Provide the [X, Y] coordinate of the cell's center where the given text is located.  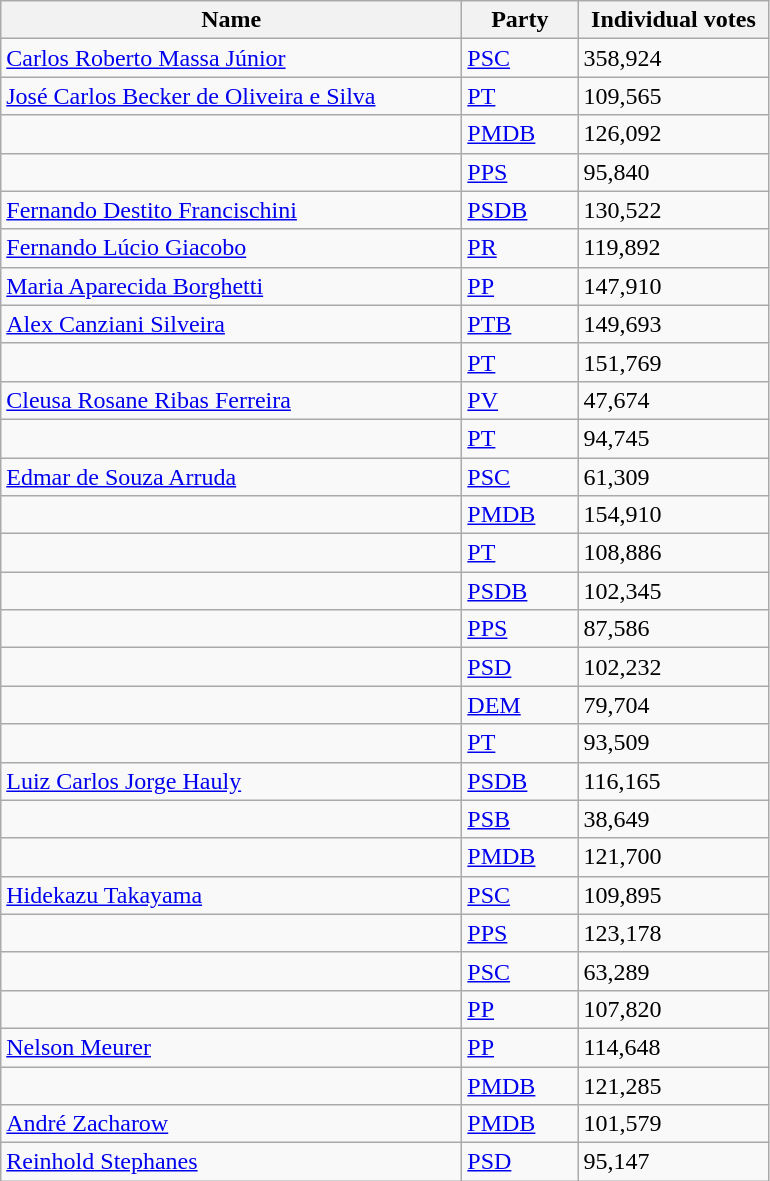
149,693 [674, 324]
PSB [520, 819]
José Carlos Becker de Oliveira e Silva [232, 96]
87,586 [674, 629]
147,910 [674, 286]
108,886 [674, 553]
André Zacharow [232, 1124]
Name [232, 20]
79,704 [674, 705]
Reinhold Stephanes [232, 1162]
130,522 [674, 210]
DEM [520, 705]
121,285 [674, 1085]
38,649 [674, 819]
126,092 [674, 134]
Cleusa Rosane Ribas Ferreira [232, 400]
PR [520, 248]
109,565 [674, 96]
358,924 [674, 58]
101,579 [674, 1124]
94,745 [674, 438]
121,700 [674, 857]
Fernando Lúcio Giacobo [232, 248]
47,674 [674, 400]
Carlos Roberto Massa Júnior [232, 58]
Party [520, 20]
Maria Aparecida Borghetti [232, 286]
102,232 [674, 667]
PV [520, 400]
107,820 [674, 1009]
95,147 [674, 1162]
Edmar de Souza Arruda [232, 477]
102,345 [674, 591]
Fernando Destito Francischini [232, 210]
119,892 [674, 248]
95,840 [674, 172]
151,769 [674, 362]
123,178 [674, 933]
Nelson Meurer [232, 1047]
154,910 [674, 515]
114,648 [674, 1047]
Individual votes [674, 20]
93,509 [674, 743]
Hidekazu Takayama [232, 895]
116,165 [674, 781]
Luiz Carlos Jorge Hauly [232, 781]
Alex Canziani Silveira [232, 324]
63,289 [674, 971]
109,895 [674, 895]
61,309 [674, 477]
PTB [520, 324]
